For the text-containing cell, return its midpoint in [X, Y] coordinate format. 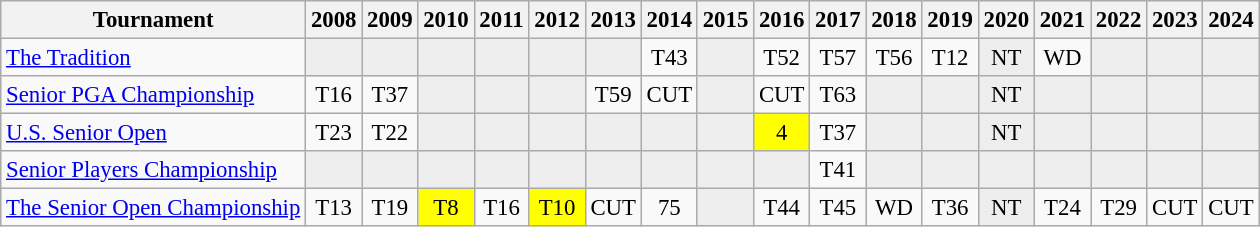
2013 [613, 20]
75 [669, 208]
T59 [613, 95]
T23 [334, 133]
2008 [334, 20]
Senior Players Championship [154, 170]
T10 [557, 208]
Senior PGA Championship [154, 95]
2022 [1119, 20]
T19 [390, 208]
T41 [838, 170]
Tournament [154, 20]
2021 [1062, 20]
2011 [502, 20]
2009 [390, 20]
2012 [557, 20]
T8 [446, 208]
T44 [782, 208]
2014 [669, 20]
T22 [390, 133]
T13 [334, 208]
2018 [894, 20]
T52 [782, 58]
U.S. Senior Open [154, 133]
The Senior Open Championship [154, 208]
2015 [725, 20]
T45 [838, 208]
2010 [446, 20]
T43 [669, 58]
T57 [838, 58]
2023 [1175, 20]
T24 [1062, 208]
T12 [950, 58]
4 [782, 133]
T56 [894, 58]
The Tradition [154, 58]
2017 [838, 20]
2016 [782, 20]
2024 [1231, 20]
2020 [1006, 20]
T36 [950, 208]
T63 [838, 95]
T29 [1119, 208]
2019 [950, 20]
